Determine the [x, y] coordinate at the center of the cell enclosing the given text.  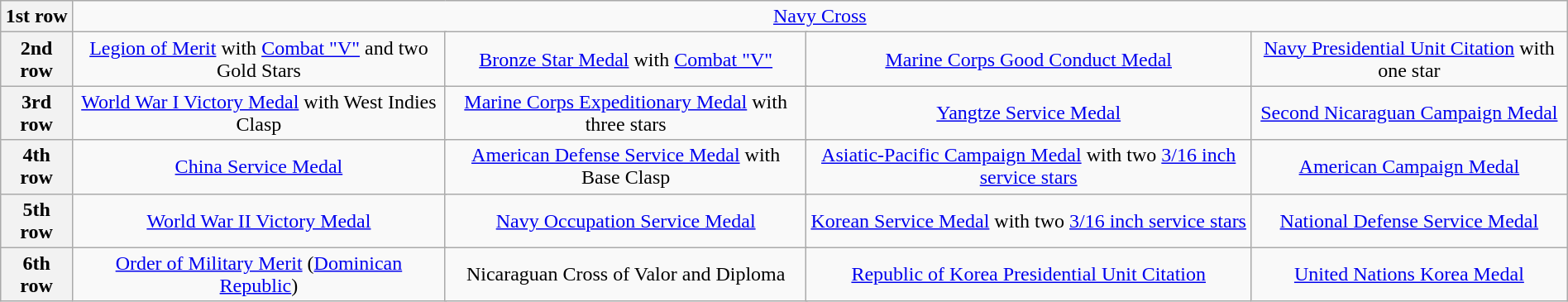
3rd row [36, 113]
United Nations Korea Medal [1409, 275]
5th row [36, 220]
Legion of Merit with Combat "V" and two Gold Stars [258, 60]
National Defense Service Medal [1409, 220]
Republic of Korea Presidential Unit Citation [1029, 275]
Bronze Star Medal with Combat "V" [625, 60]
American Campaign Medal [1409, 167]
6th row [36, 275]
4th row [36, 167]
World War II Victory Medal [258, 220]
Second Nicaraguan Campaign Medal [1409, 113]
Marine Corps Good Conduct Medal [1029, 60]
Marine Corps Expeditionary Medal with three stars [625, 113]
China Service Medal [258, 167]
Order of Military Merit (Dominican Republic) [258, 275]
Navy Presidential Unit Citation with one star [1409, 60]
Nicaraguan Cross of Valor and Diploma [625, 275]
American Defense Service Medal with Base Clasp [625, 167]
Navy Occupation Service Medal [625, 220]
Asiatic-Pacific Campaign Medal with two 3/16 inch service stars [1029, 167]
World War I Victory Medal with West Indies Clasp [258, 113]
Yangtze Service Medal [1029, 113]
1st row [36, 17]
Navy Cross [820, 17]
Korean Service Medal with two 3/16 inch service stars [1029, 220]
2nd row [36, 60]
